Output the [x, y] coordinate of the center of the cell containing the given text.  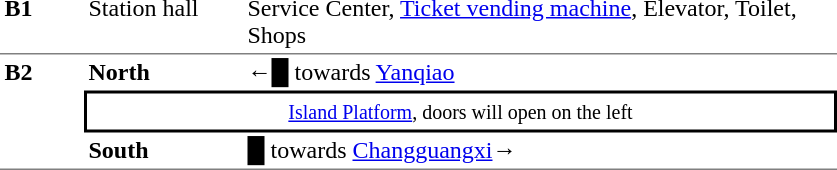
█ towards Changguangxi→ [540, 151]
B2 [42, 112]
Island Platform, doors will open on the left [460, 111]
←█ towards Yanqiao [540, 72]
South [164, 151]
North [164, 72]
